Capture the cell that displays the provided text and extract its (x, y) central coordinate. 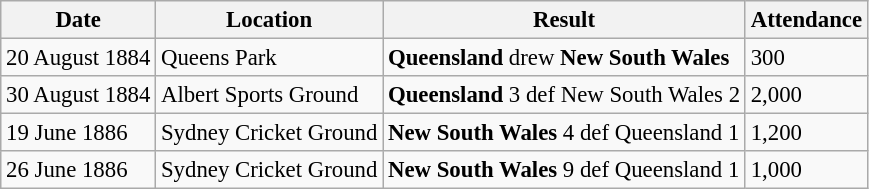
Albert Sports Ground (270, 95)
1,000 (806, 170)
New South Wales 4 def Queensland 1 (564, 133)
Result (564, 20)
Queensland 3 def New South Wales 2 (564, 95)
30 August 1884 (78, 95)
26 June 1886 (78, 170)
Queensland drew New South Wales (564, 58)
1,200 (806, 133)
Location (270, 20)
2,000 (806, 95)
300 (806, 58)
Date (78, 20)
Attendance (806, 20)
New South Wales 9 def Queensland 1 (564, 170)
Queens Park (270, 58)
20 August 1884 (78, 58)
19 June 1886 (78, 133)
